Capture the cell that displays the provided text and extract its [x, y] central coordinate. 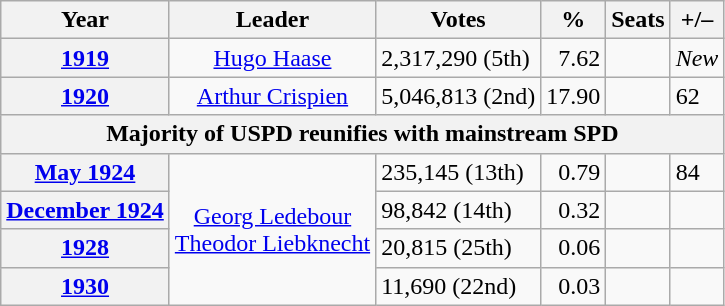
2,317,290 (5th) [458, 58]
0.06 [574, 248]
May 1924 [86, 172]
Seats [638, 20]
Majority of USPD reunifies with mainstream SPD [362, 134]
62 [697, 96]
235,145 (13th) [458, 172]
1928 [86, 248]
5,046,813 (2nd) [458, 96]
20,815 (25th) [458, 248]
1930 [86, 286]
1919 [86, 58]
0.79 [574, 172]
11,690 (22nd) [458, 286]
98,842 (14th) [458, 210]
Votes [458, 20]
7.62 [574, 58]
New [697, 58]
Arthur Crispien [272, 96]
Year [86, 20]
84 [697, 172]
0.03 [574, 286]
1920 [86, 96]
0.32 [574, 210]
% [574, 20]
Georg LedebourTheodor Liebknecht [272, 229]
December 1924 [86, 210]
Leader [272, 20]
Hugo Haase [272, 58]
+/– [697, 20]
17.90 [574, 96]
